Provide the [X, Y] coordinate of the cell's center where the given text is located.  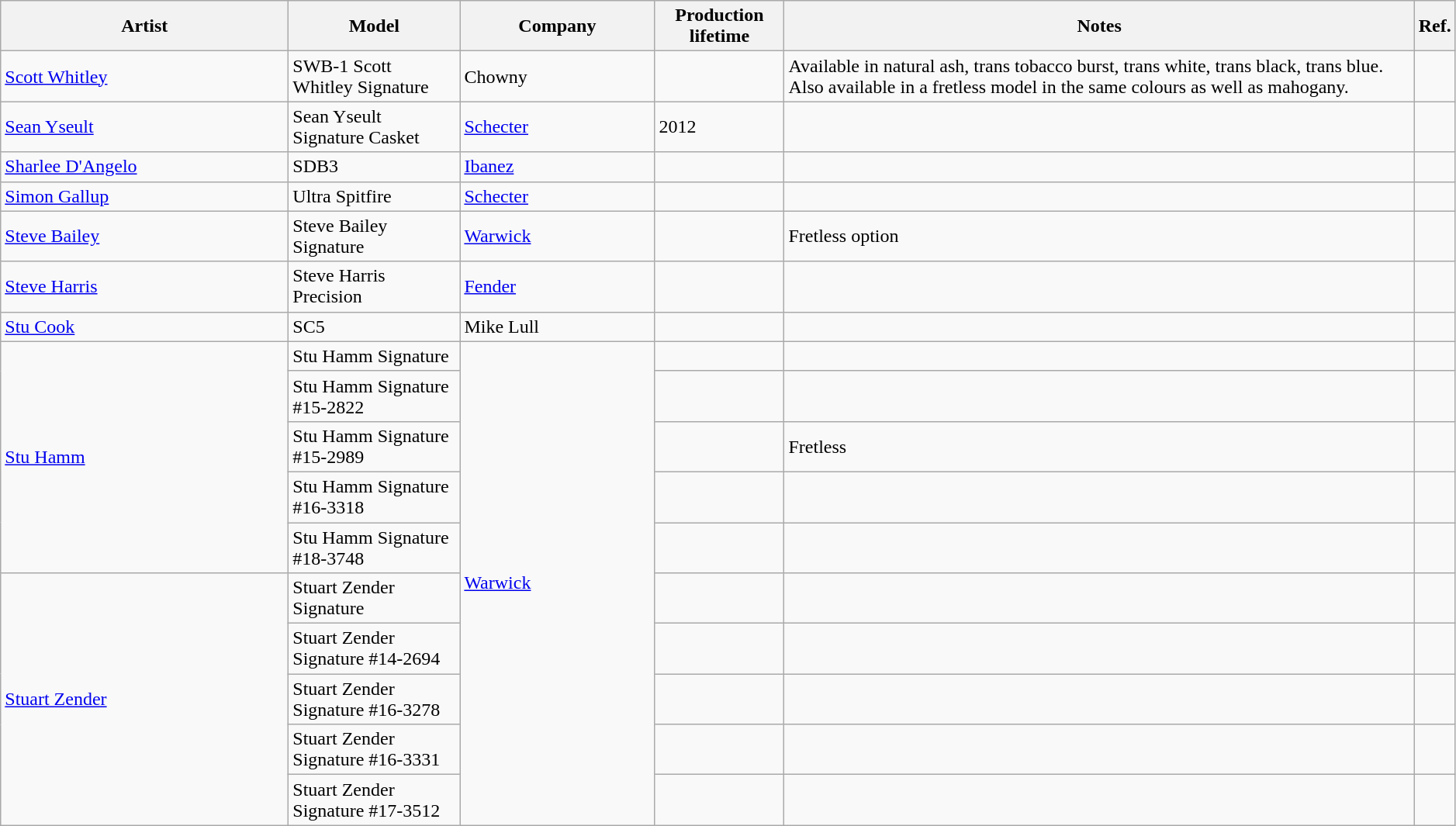
Fender [557, 287]
Fretless option [1099, 236]
Sean Yseult [144, 127]
Stu Hamm [144, 457]
Ref. [1435, 26]
Steve Bailey [144, 236]
Sean Yseult Signature Casket [374, 127]
SC5 [374, 327]
Stuart Zender Signature #17-3512 [374, 800]
Steve Bailey Signature [374, 236]
Simon Gallup [144, 196]
Stuart Zender Signature [374, 599]
Chowny [557, 76]
Stuart Zender Signature #16-3331 [374, 749]
Stuart Zender Signature #14-2694 [374, 648]
Mike Lull [557, 327]
Ibanez [557, 167]
2012 [720, 127]
Stuart Zender Signature #16-3278 [374, 700]
Sharlee D'Angelo [144, 167]
Production lifetime [720, 26]
SWB-1 Scott Whitley Signature [374, 76]
Company [557, 26]
Model [374, 26]
Notes [1099, 26]
Stu Hamm Signature #15-2989 [374, 447]
Stu Hamm Signature #15-2822 [374, 396]
Ultra Spitfire [374, 196]
SDB3 [374, 167]
Scott Whitley [144, 76]
Stuart Zender [144, 700]
Steve Harris Precision [374, 287]
Stu Cook [144, 327]
Steve Harris [144, 287]
Stu Hamm Signature #16-3318 [374, 496]
Fretless [1099, 447]
Stu Hamm Signature #18-3748 [374, 548]
Stu Hamm Signature [374, 356]
Artist [144, 26]
